Search for the cell housing the specified text and yield its [x, y] center coordinate. 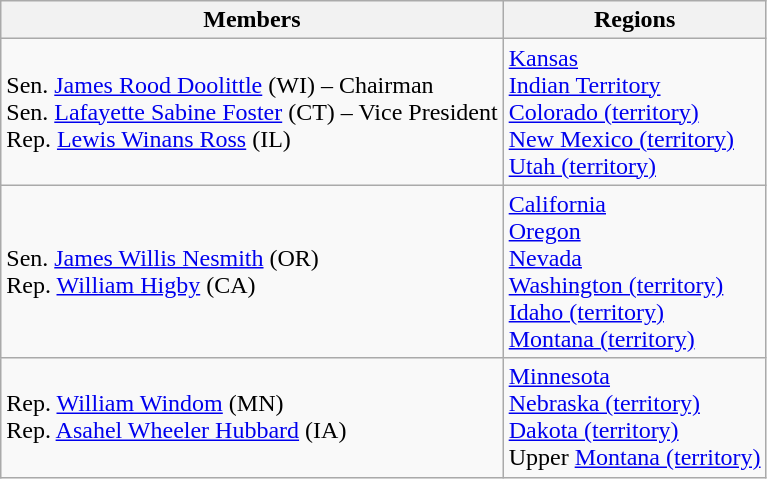
Regions [634, 20]
Sen. James Rood Doolittle (WI) – ChairmanSen. Lafayette Sabine Foster (CT) – Vice PresidentRep. Lewis Winans Ross (IL) [252, 112]
CaliforniaOregonNevadaWashington (territory)Idaho (territory)Montana (territory) [634, 272]
Sen. James Willis Nesmith (OR)Rep. William Higby (CA) [252, 272]
MinnesotaNebraska (territory)Dakota (territory)Upper Montana (territory) [634, 418]
Rep. William Windom (MN)Rep. Asahel Wheeler Hubbard (IA) [252, 418]
KansasIndian TerritoryColorado (territory)New Mexico (territory)Utah (territory) [634, 112]
Members [252, 20]
